Detect which cell encompasses the target text, then output its [X, Y] center coordinate. 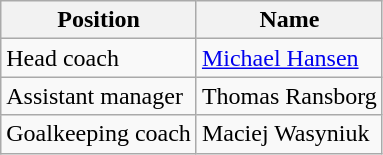
Maciej Wasyniuk [289, 134]
Head coach [99, 58]
Thomas Ransborg [289, 96]
Goalkeeping coach [99, 134]
Assistant manager [99, 96]
Michael Hansen [289, 58]
Position [99, 20]
Name [289, 20]
